Search for the cell housing the specified text and yield its (X, Y) center coordinate. 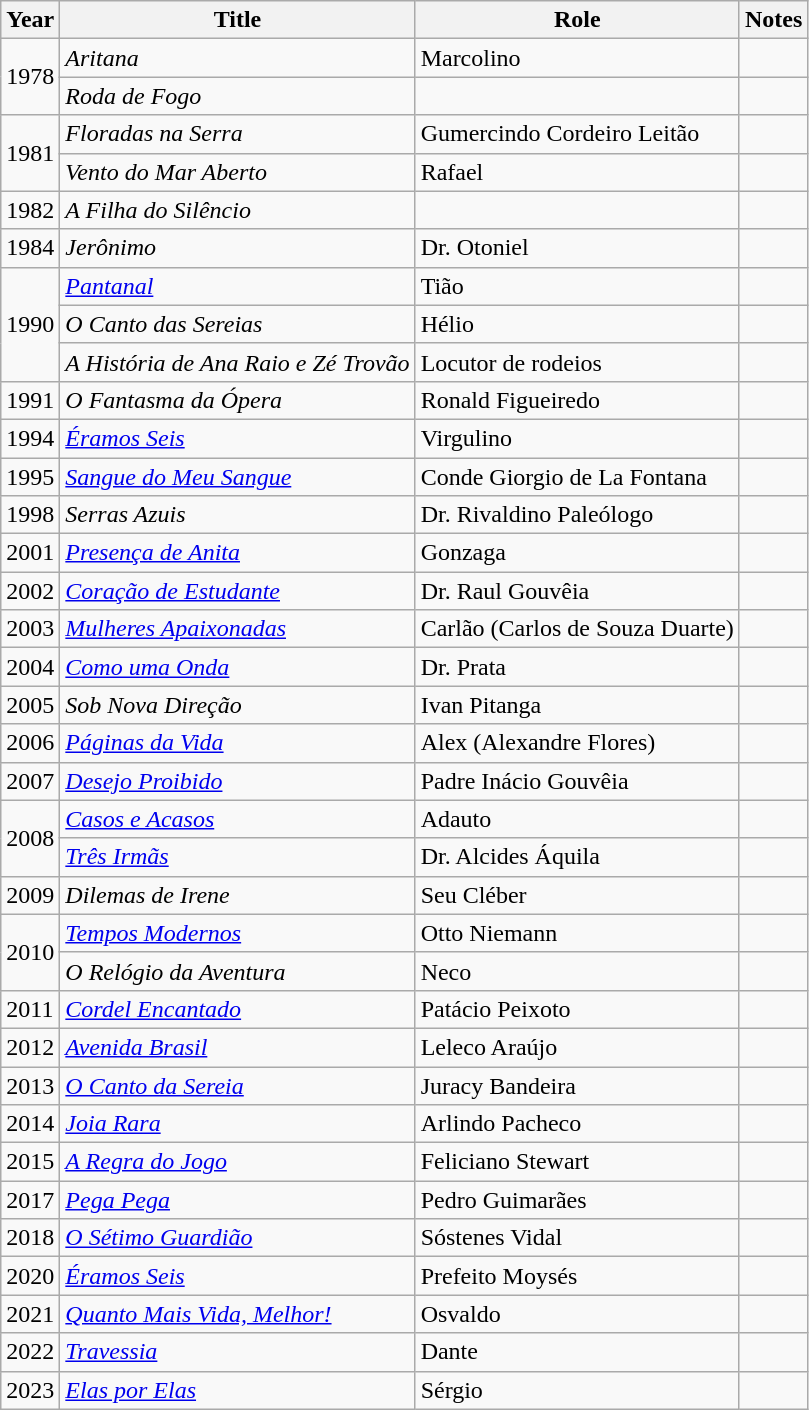
Floradas na Serra (238, 134)
Seu Cléber (577, 895)
Conde Giorgio de La Fontana (577, 477)
O Canto das Sereias (238, 324)
2005 (30, 705)
O Sétimo Guardião (238, 1238)
2009 (30, 895)
1982 (30, 210)
1991 (30, 400)
Rafael (577, 172)
O Fantasma da Ópera (238, 400)
Virgulino (577, 438)
Dr. Alcides Áquila (577, 857)
Dante (577, 1352)
Neco (577, 971)
Ronald Figueiredo (577, 400)
Presença de Anita (238, 553)
Tião (577, 286)
2014 (30, 1124)
1990 (30, 324)
Gonzaga (577, 553)
Locutor de rodeios (577, 362)
Arlindo Pacheco (577, 1124)
A História de Ana Raio e Zé Trovão (238, 362)
Patácio Peixoto (577, 1009)
Dr. Raul Gouvêia (577, 591)
Jerônimo (238, 248)
Sangue do Meu Sangue (238, 477)
2015 (30, 1162)
Dilemas de Irene (238, 895)
2002 (30, 591)
Roda de Fogo (238, 96)
Travessia (238, 1352)
2022 (30, 1352)
2007 (30, 781)
Pantanal (238, 286)
Elas por Elas (238, 1390)
1978 (30, 77)
2008 (30, 838)
Dr. Prata (577, 667)
Adauto (577, 819)
Casos e Acasos (238, 819)
Coração de Estudante (238, 591)
Carlão (Carlos de Souza Duarte) (577, 629)
1995 (30, 477)
Vento do Mar Aberto (238, 172)
2006 (30, 743)
Avenida Brasil (238, 1047)
2013 (30, 1085)
2020 (30, 1276)
Notes (773, 20)
Três Irmãs (238, 857)
Otto Niemann (577, 933)
2017 (30, 1200)
O Relógio da Aventura (238, 971)
Serras Azuis (238, 515)
2010 (30, 952)
Marcolino (577, 58)
A Filha do Silêncio (238, 210)
Alex (Alexandre Flores) (577, 743)
2023 (30, 1390)
2004 (30, 667)
Juracy Bandeira (577, 1085)
2021 (30, 1314)
Tempos Modernos (238, 933)
Aritana (238, 58)
Feliciano Stewart (577, 1162)
Prefeito Moysés (577, 1276)
1984 (30, 248)
Ivan Pitanga (577, 705)
2012 (30, 1047)
1981 (30, 153)
Pedro Guimarães (577, 1200)
1998 (30, 515)
Padre Inácio Gouvêia (577, 781)
Year (30, 20)
Dr. Rivaldino Paleólogo (577, 515)
1994 (30, 438)
2001 (30, 553)
Desejo Proibido (238, 781)
2011 (30, 1009)
Pega Pega (238, 1200)
Osvaldo (577, 1314)
Hélio (577, 324)
Leleco Araújo (577, 1047)
Gumercindo Cordeiro Leitão (577, 134)
Como uma Onda (238, 667)
Joia Rara (238, 1124)
O Canto da Sereia (238, 1085)
Title (238, 20)
Cordel Encantado (238, 1009)
Sérgio (577, 1390)
Sóstenes Vidal (577, 1238)
2003 (30, 629)
Role (577, 20)
A Regra do Jogo (238, 1162)
Quanto Mais Vida, Melhor! (238, 1314)
Mulheres Apaixonadas (238, 629)
2018 (30, 1238)
Dr. Otoniel (577, 248)
Sob Nova Direção (238, 705)
Páginas da Vida (238, 743)
